Detect which cell encompasses the target text, then output its (x, y) center coordinate. 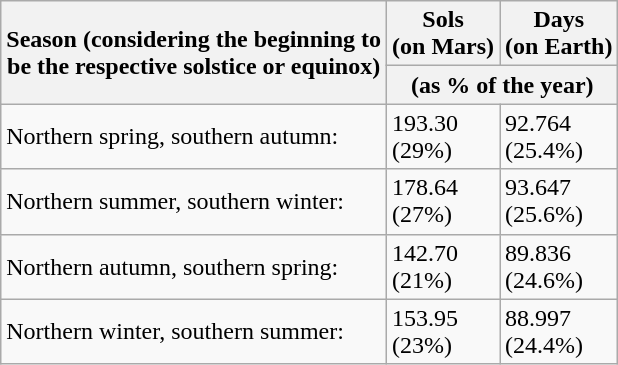
153.95(23%) (444, 332)
142.70(21%) (444, 266)
Days(on Earth) (559, 34)
Northern spring, southern autumn: (194, 136)
93.647(25.6%) (559, 202)
Sols(on Mars) (444, 34)
Northern winter, southern summer: (194, 332)
193.30(29%) (444, 136)
89.836(24.6%) (559, 266)
Season (considering the beginning tobe the respective solstice or equinox) (194, 52)
Northern summer, southern winter: (194, 202)
178.64(27%) (444, 202)
88.997(24.4%) (559, 332)
(as % of the year) (502, 85)
92.764(25.4%) (559, 136)
Northern autumn, southern spring: (194, 266)
